Pinpoint the cell where the given text exists, returning its [x, y] midpoint coordinate. 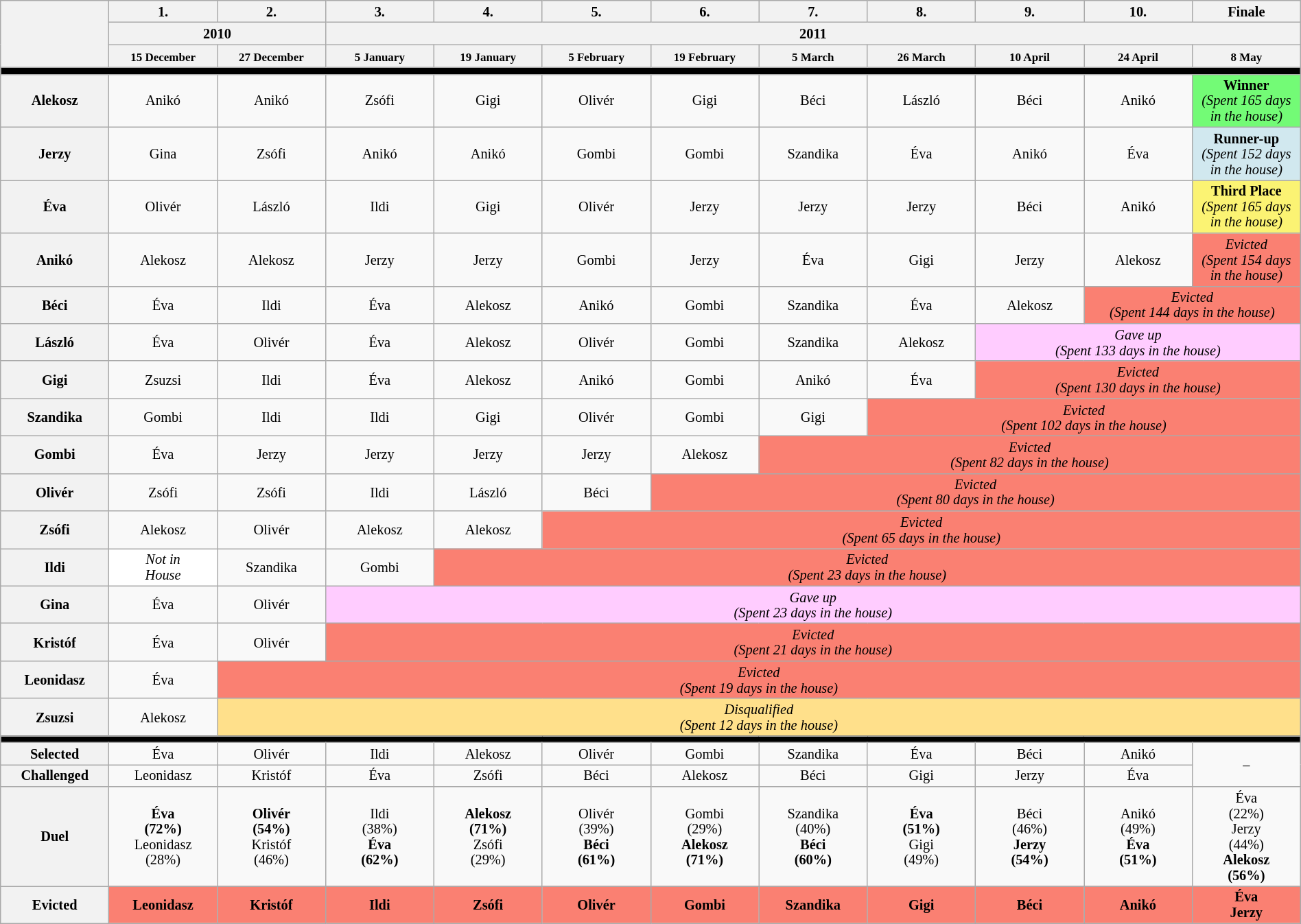
4. [488, 11]
ÉvaJerzy [1246, 904]
Ildi(38%)Éva(62%) [379, 836]
Runner-up(Spent 152 days in the house) [1246, 154]
Evicted [55, 904]
– [1246, 764]
7. [813, 11]
Éva(72%)Leonidasz(28%) [163, 836]
Olivér(39%)Béci(61%) [596, 836]
Not inHouse [163, 567]
26 March [922, 56]
6. [705, 11]
5. [596, 11]
9. [1030, 11]
2011 [812, 33]
2. [271, 11]
24 April [1138, 56]
10. [1138, 11]
Gave up(Spent 23 days in the house) [812, 605]
Evicted(Spent 82 days in the house) [1029, 454]
Evicted(Spent 102 days in the house) [1084, 417]
Szandika(40%)Béci(60%) [813, 836]
19 January [488, 56]
Evicted(Spent 65 days in the house) [921, 530]
5 February [596, 56]
1. [163, 11]
Third Place(Spent 165 days in the house) [1246, 206]
2010 [218, 33]
8 May [1246, 56]
Evicted(Spent 154 days in the house) [1246, 259]
10 April [1030, 56]
3. [379, 11]
Gombi(29%)Alekosz(71%) [705, 836]
Alekosz(71%)Zsófi(29%) [488, 836]
Anikó(49%)Éva(51%) [1138, 836]
Selected [55, 753]
27 December [271, 56]
Evicted(Spent 144 days in the house) [1193, 305]
Éva(51%)Gigi(49%) [922, 836]
15 December [163, 56]
Duel [55, 836]
Evicted(Spent 130 days in the house) [1138, 380]
Béci(46%)Jerzy(54%) [1030, 836]
Evicted(Spent 23 days in the house) [867, 567]
Gave up(Spent 133 days in the house) [1138, 342]
Disqualified(Spent 12 days in the house) [759, 718]
Challenged [55, 775]
Olivér(54%)Kristóf(46%) [271, 836]
Evicted(Spent 80 days in the house) [976, 493]
Winner(Spent 165 days in the house) [1246, 100]
Evicted(Spent 19 days in the house) [759, 679]
5 January [379, 56]
19 February [705, 56]
5 March [813, 56]
Finale [1246, 11]
Evicted(Spent 21 days in the house) [812, 642]
8. [922, 11]
Éva(22%)Jerzy(44%)Alekosz(56%) [1246, 836]
